Output the [X, Y] coordinate of the center of the cell containing the given text.  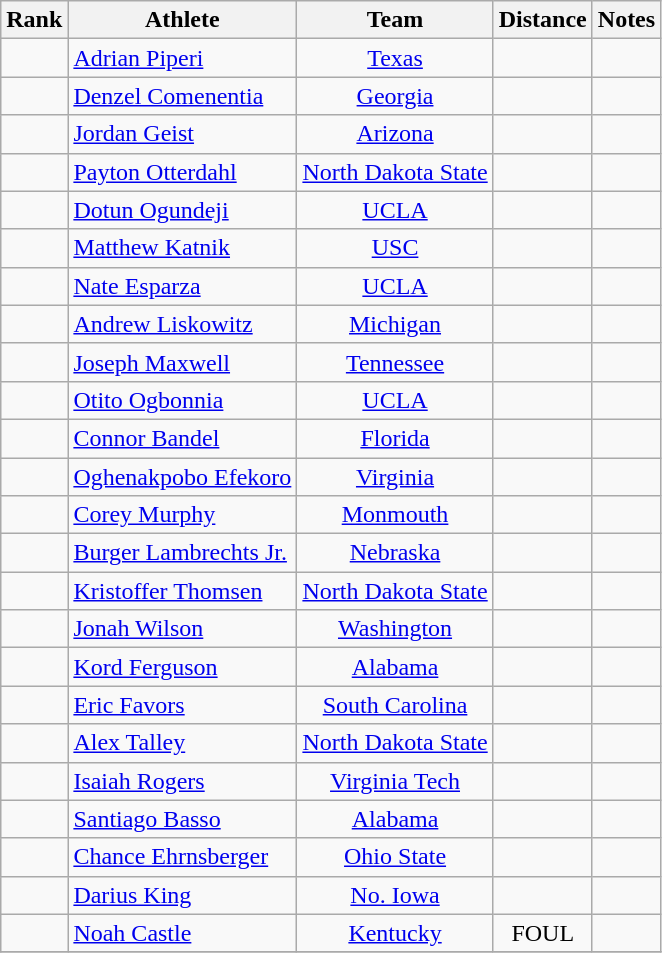
Ohio State [395, 857]
Dotun Ogundeji [182, 210]
Jordan Geist [182, 134]
Jonah Wilson [182, 629]
Alex Talley [182, 743]
Connor Bandel [182, 438]
Darius King [182, 895]
Team [395, 20]
Joseph Maxwell [182, 362]
Burger Lambrechts Jr. [182, 553]
Nate Esparza [182, 286]
Arizona [395, 134]
FOUL [542, 933]
Andrew Liskowitz [182, 324]
Virginia [395, 477]
Athlete [182, 20]
Chance Ehrnsberger [182, 857]
Isaiah Rogers [182, 781]
No. Iowa [395, 895]
Kentucky [395, 933]
Michigan [395, 324]
South Carolina [395, 705]
Nebraska [395, 553]
Santiago Basso [182, 819]
Distance [542, 20]
Tennessee [395, 362]
Washington [395, 629]
Matthew Katnik [182, 248]
Noah Castle [182, 933]
Georgia [395, 96]
USC [395, 248]
Denzel Comenentia [182, 96]
Monmouth [395, 515]
Notes [626, 20]
Texas [395, 58]
Oghenakpobo Efekoro [182, 477]
Eric Favors [182, 705]
Adrian Piperi [182, 58]
Otito Ogbonnia [182, 400]
Florida [395, 438]
Payton Otterdahl [182, 172]
Virginia Tech [395, 781]
Kristoffer Thomsen [182, 591]
Corey Murphy [182, 515]
Rank [34, 20]
Kord Ferguson [182, 667]
